Locate the cell with the specified text and output its [X, Y] center coordinate. 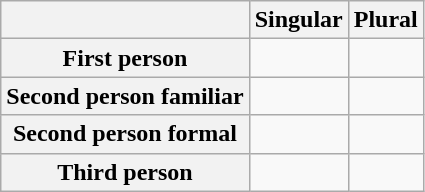
First person [125, 58]
Second person familiar [125, 96]
Singular [298, 20]
Second person formal [125, 134]
Plural [386, 20]
Third person [125, 172]
